Locate the cell with the specified text and output its [X, Y] center coordinate. 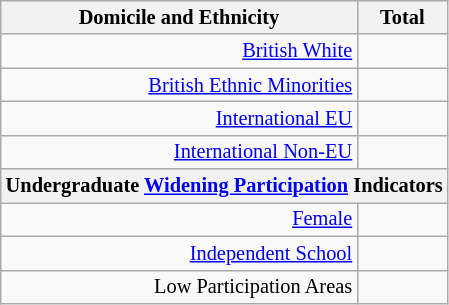
Female [179, 219]
British Ethnic Minorities [179, 85]
Total [402, 17]
Undergraduate Widening Participation Indicators [224, 186]
International EU [179, 118]
British White [179, 51]
International Non-EU [179, 152]
Independent School [179, 253]
Low Participation Areas [179, 287]
Domicile and Ethnicity [179, 17]
